Search for the cell housing the specified text and yield its (X, Y) center coordinate. 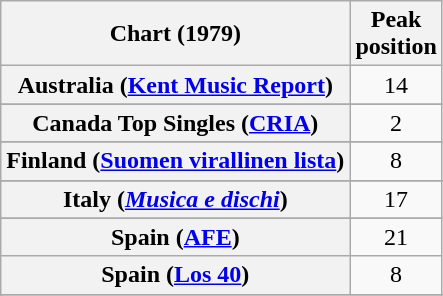
Italy (Musica e dischi) (176, 199)
Australia (Kent Music Report) (176, 85)
2 (396, 123)
Spain (AFE) (176, 237)
Finland (Suomen virallinen lista) (176, 161)
Peakposition (396, 34)
Chart (1979) (176, 34)
Spain (Los 40) (176, 275)
14 (396, 85)
17 (396, 199)
Canada Top Singles (CRIA) (176, 123)
21 (396, 237)
